Capture the cell that displays the provided text and extract its (X, Y) central coordinate. 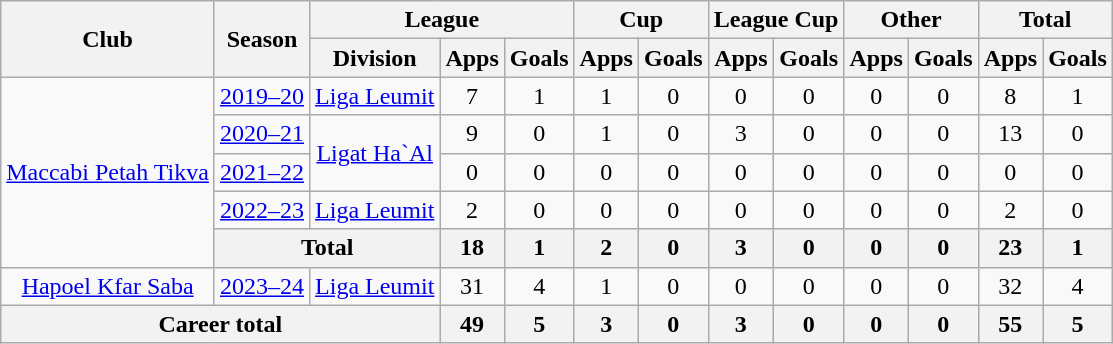
8 (1010, 96)
2019–20 (262, 96)
Career total (220, 324)
Cup (641, 20)
Ligat Ha`Al (375, 153)
2022–23 (262, 210)
7 (472, 96)
55 (1010, 324)
23 (1010, 248)
49 (472, 324)
Other (911, 20)
9 (472, 134)
2020–21 (262, 134)
Club (108, 39)
Season (262, 39)
13 (1010, 134)
2021–22 (262, 172)
League Cup (776, 20)
Maccabi Petah Tikva (108, 172)
2023–24 (262, 286)
32 (1010, 286)
18 (472, 248)
31 (472, 286)
League (442, 20)
Hapoel Kfar Saba (108, 286)
Division (375, 58)
